Search for the cell housing the specified text and yield its (x, y) center coordinate. 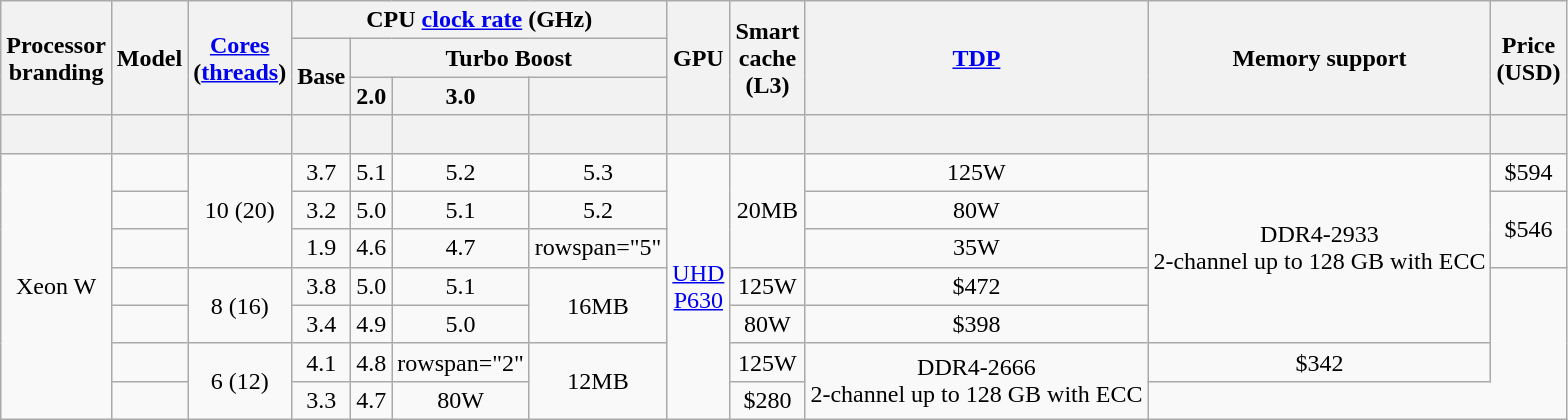
35W (976, 248)
$398 (976, 324)
Memory support (1320, 58)
3.3 (322, 400)
3.8 (322, 286)
$280 (768, 400)
DDR4-26662-channel up to 128 GB with ECC (976, 381)
1.9 (322, 248)
3.7 (322, 172)
Cores (threads) (240, 58)
4.1 (322, 362)
DDR4-29332-channel up to 128 GB with ECC (1320, 248)
$472 (976, 286)
Smart cache (L3) (768, 58)
Model (149, 58)
TDP (976, 58)
Xeon W (56, 286)
$546 (1528, 229)
12MB (598, 381)
2.0 (372, 96)
6 (12) (240, 381)
4.8 (372, 362)
5.3 (598, 172)
GPU (698, 58)
3.2 (322, 210)
4.9 (372, 324)
CPU clock rate (GHz) (480, 20)
$594 (1528, 172)
Price (USD) (1528, 58)
$342 (1320, 362)
4.6 (372, 248)
10 (20) (240, 210)
Processorbranding (56, 58)
UHDP630 (698, 286)
Turbo Boost (509, 58)
3.4 (322, 324)
rowspan="2" (461, 362)
rowspan="5" (598, 248)
Base (322, 77)
8 (16) (240, 305)
3.0 (461, 96)
16MB (598, 305)
20MB (768, 210)
